Locate the cell with the specified text and output its [X, Y] center coordinate. 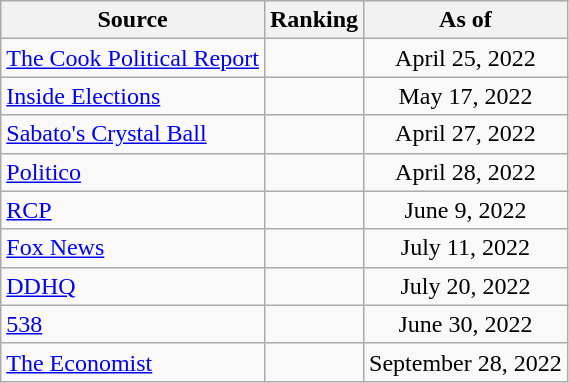
RCP [133, 210]
July 20, 2022 [466, 286]
Fox News [133, 248]
Politico [133, 172]
September 28, 2022 [466, 362]
July 11, 2022 [466, 248]
Ranking [314, 20]
Source [133, 20]
June 9, 2022 [466, 210]
DDHQ [133, 286]
April 28, 2022 [466, 172]
June 30, 2022 [466, 324]
Sabato's Crystal Ball [133, 134]
As of [466, 20]
The Economist [133, 362]
The Cook Political Report [133, 58]
May 17, 2022 [466, 96]
Inside Elections [133, 96]
April 25, 2022 [466, 58]
April 27, 2022 [466, 134]
538 [133, 324]
